Identify which cell holds the provided text, then report its (X, Y) central coordinate. 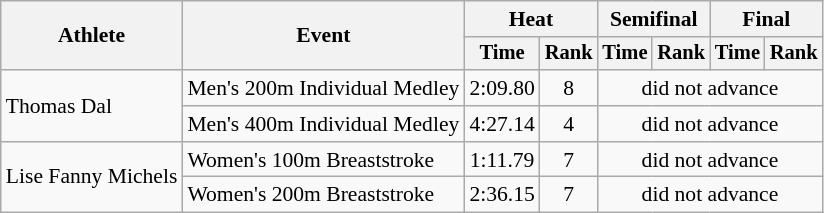
Men's 400m Individual Medley (323, 124)
8 (569, 88)
Women's 100m Breaststroke (323, 160)
Thomas Dal (92, 106)
Event (323, 36)
Men's 200m Individual Medley (323, 88)
Lise Fanny Michels (92, 178)
2:36.15 (502, 195)
Final (766, 19)
Athlete (92, 36)
2:09.80 (502, 88)
1:11.79 (502, 160)
Heat (530, 19)
Women's 200m Breaststroke (323, 195)
4:27.14 (502, 124)
Semifinal (653, 19)
4 (569, 124)
